Determine the (X, Y) coordinate at the center of the cell enclosing the given text.  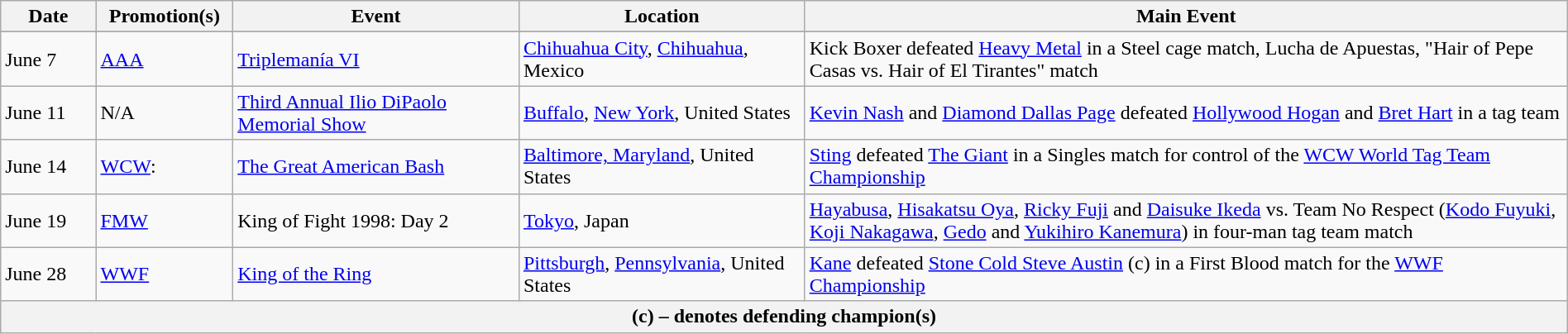
The Great American Bash (376, 167)
Chihuahua City, Chihuahua, Mexico (662, 60)
Buffalo, New York, United States (662, 112)
Tokyo, Japan (662, 220)
Pittsburgh, Pennsylvania, United States (662, 274)
June 7 (48, 60)
FMW (165, 220)
Promotion(s) (165, 17)
(c) – denotes defending champion(s) (784, 317)
June 11 (48, 112)
WWF (165, 274)
Location (662, 17)
Sting defeated The Giant in a Singles match for control of the WCW World Tag Team Championship (1186, 167)
King of Fight 1998: Day 2 (376, 220)
Kane defeated Stone Cold Steve Austin (c) in a First Blood match for the WWF Championship (1186, 274)
Third Annual Ilio DiPaolo Memorial Show (376, 112)
King of the Ring (376, 274)
Event (376, 17)
Baltimore, Maryland, United States (662, 167)
June 19 (48, 220)
Triplemanía VI (376, 60)
Date (48, 17)
Kevin Nash and Diamond Dallas Page defeated Hollywood Hogan and Bret Hart in a tag team (1186, 112)
Kick Boxer defeated Heavy Metal in a Steel cage match, Lucha de Apuestas, "Hair of Pepe Casas vs. Hair of El Tirantes" match (1186, 60)
June 14 (48, 167)
WCW: (165, 167)
Main Event (1186, 17)
N/A (165, 112)
AAA (165, 60)
June 28 (48, 274)
